For the text-containing cell, return its midpoint in (X, Y) coordinate format. 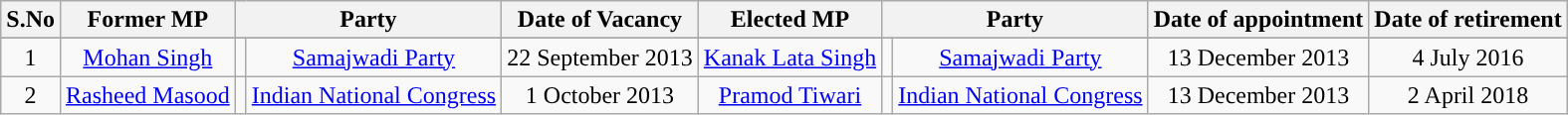
22 September 2013 (600, 57)
Former MP (147, 20)
Pramod Tiwari (789, 95)
Date of Vacancy (600, 20)
Kanak Lata Singh (789, 57)
2 April 2018 (1467, 95)
4 July 2016 (1467, 57)
Rasheed Masood (147, 95)
S.No (31, 20)
2 (31, 95)
1 (31, 57)
Elected MP (789, 20)
Mohan Singh (147, 57)
1 October 2013 (600, 95)
Date of appointment (1258, 20)
Date of retirement (1467, 20)
